Detect which cell encompasses the target text, then output its (X, Y) center coordinate. 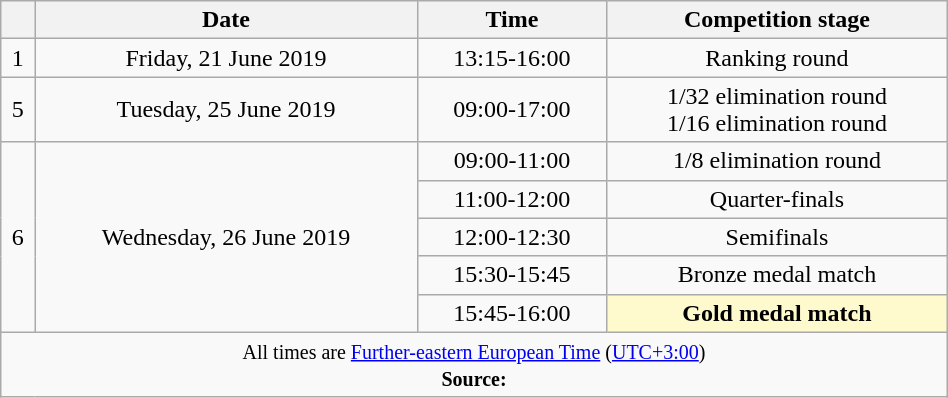
15:30-15:45 (512, 275)
13:15-16:00 (512, 58)
Bronze medal match (778, 275)
Competition stage (778, 20)
09:00-17:00 (512, 110)
Date (226, 20)
Gold medal match (778, 313)
Semifinals (778, 237)
15:45-16:00 (512, 313)
Wednesday, 26 June 2019 (226, 237)
All times are Further-eastern European Time (UTC+3:00) Source: (474, 364)
1/32 elimination round 1/16 elimination round (778, 110)
5 (18, 110)
Tuesday, 25 June 2019 (226, 110)
1/8 elimination round (778, 161)
09:00-11:00 (512, 161)
6 (18, 237)
12:00-12:30 (512, 237)
11:00-12:00 (512, 199)
1 (18, 58)
Time (512, 20)
Ranking round (778, 58)
Quarter-finals (778, 199)
Friday, 21 June 2019 (226, 58)
